Locate the cell with the specified text and output its (x, y) center coordinate. 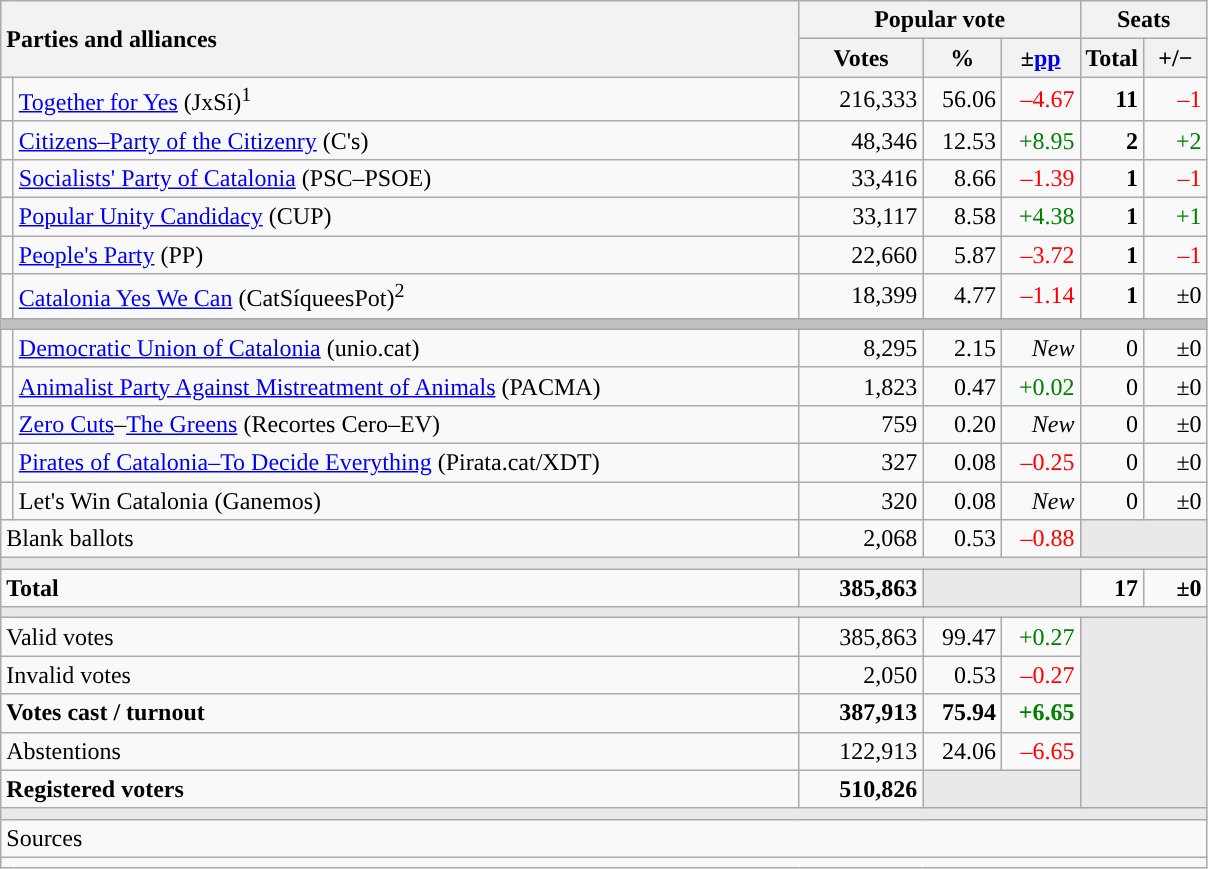
Registered voters (400, 789)
Democratic Union of Catalonia (unio.cat) (406, 348)
% (962, 58)
+0.02 (1040, 386)
Seats (1144, 20)
99.47 (962, 637)
+1 (1176, 217)
2 (1112, 140)
56.06 (962, 100)
759 (861, 424)
320 (861, 501)
Pirates of Catalonia–To Decide Everything (Pirata.cat/XDT) (406, 462)
8.66 (962, 178)
327 (861, 462)
+0.27 (1040, 637)
Abstentions (400, 751)
People's Party (PP) (406, 255)
+4.38 (1040, 217)
Animalist Party Against Mistreatment of Animals (PACMA) (406, 386)
Popular Unity Candidacy (CUP) (406, 217)
11 (1112, 100)
Invalid votes (400, 675)
0.20 (962, 424)
18,399 (861, 296)
+/− (1176, 58)
24.06 (962, 751)
–1.14 (1040, 296)
216,333 (861, 100)
–0.27 (1040, 675)
48,346 (861, 140)
5.87 (962, 255)
4.77 (962, 296)
Valid votes (400, 637)
+2 (1176, 140)
17 (1112, 588)
Votes cast / turnout (400, 713)
Let's Win Catalonia (Ganemos) (406, 501)
510,826 (861, 789)
+6.65 (1040, 713)
122,913 (861, 751)
22,660 (861, 255)
–0.88 (1040, 539)
Sources (604, 838)
1,823 (861, 386)
–4.67 (1040, 100)
8.58 (962, 217)
Popular vote (940, 20)
387,913 (861, 713)
±pp (1040, 58)
Citizens–Party of the Citizenry (C's) (406, 140)
Blank ballots (400, 539)
12.53 (962, 140)
–1.39 (1040, 178)
2,050 (861, 675)
8,295 (861, 348)
–0.25 (1040, 462)
33,117 (861, 217)
Votes (861, 58)
33,416 (861, 178)
–3.72 (1040, 255)
2,068 (861, 539)
+8.95 (1040, 140)
0.47 (962, 386)
Parties and alliances (400, 39)
Zero Cuts–The Greens (Recortes Cero–EV) (406, 424)
–6.65 (1040, 751)
2.15 (962, 348)
Socialists' Party of Catalonia (PSC–PSOE) (406, 178)
Together for Yes (JxSí)1 (406, 100)
75.94 (962, 713)
Catalonia Yes We Can (CatSíqueesPot)2 (406, 296)
